Find where the given text appears and provide that cell's center as (x, y) coordinate. 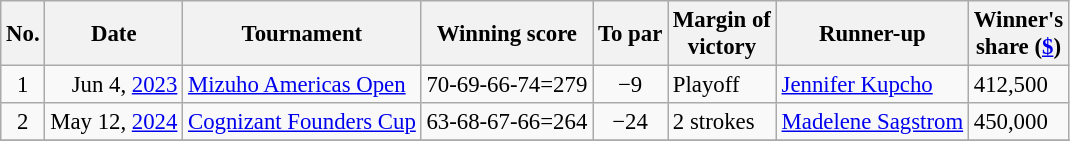
Cognizant Founders Cup (302, 122)
To par (630, 34)
Runner-up (872, 34)
−24 (630, 122)
Date (114, 34)
Jennifer Kupcho (872, 85)
Jun 4, 2023 (114, 85)
Margin ofvictory (722, 34)
May 12, 2024 (114, 122)
−9 (630, 85)
450,000 (1018, 122)
70-69-66-74=279 (507, 85)
1 (23, 85)
2 (23, 122)
No. (23, 34)
Winning score (507, 34)
Tournament (302, 34)
412,500 (1018, 85)
Mizuho Americas Open (302, 85)
Winner'sshare ($) (1018, 34)
2 strokes (722, 122)
Playoff (722, 85)
Madelene Sagstrom (872, 122)
63-68-67-66=264 (507, 122)
